Identify which cell holds the provided text, then report its (x, y) central coordinate. 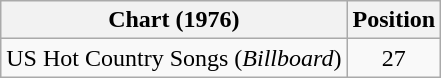
US Hot Country Songs (Billboard) (174, 58)
Chart (1976) (174, 20)
27 (394, 58)
Position (394, 20)
